Determine the (X, Y) coordinate at the center of the cell enclosing the given text.  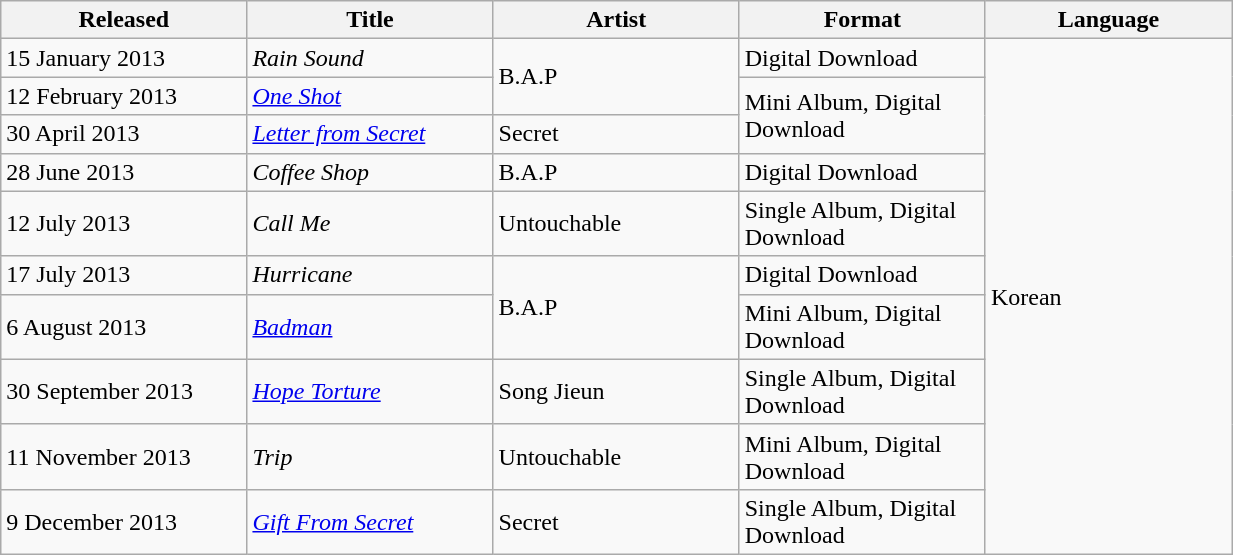
17 July 2013 (124, 275)
Artist (616, 20)
One Shot (370, 96)
Released (124, 20)
Letter from Secret (370, 134)
Language (1108, 20)
Song Jieun (616, 392)
Hope Torture (370, 392)
28 June 2013 (124, 172)
Coffee Shop (370, 172)
Format (862, 20)
Gift From Secret (370, 522)
Trip (370, 456)
12 February 2013 (124, 96)
9 December 2013 (124, 522)
Rain Sound (370, 58)
Hurricane (370, 275)
30 April 2013 (124, 134)
Badman (370, 326)
11 November 2013 (124, 456)
6 August 2013 (124, 326)
Korean (1108, 297)
15 January 2013 (124, 58)
Call Me (370, 224)
12 July 2013 (124, 224)
30 September 2013 (124, 392)
Title (370, 20)
